Locate the cell with the specified text and output its [X, Y] center coordinate. 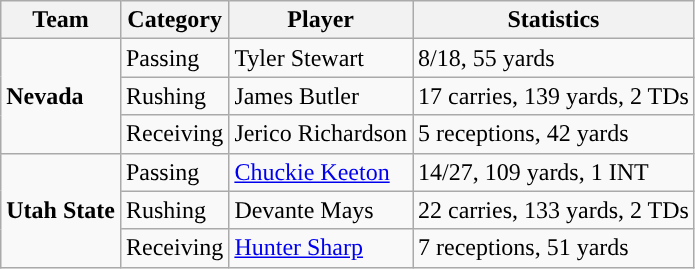
James Butler [321, 96]
Hunter Sharp [321, 248]
Team [61, 20]
Devante Mays [321, 210]
17 carries, 139 yards, 2 TDs [554, 96]
8/18, 55 yards [554, 58]
Chuckie Keeton [321, 172]
Player [321, 20]
Tyler Stewart [321, 58]
Category [174, 20]
5 receptions, 42 yards [554, 134]
Jerico Richardson [321, 134]
Statistics [554, 20]
Utah State [61, 210]
Nevada [61, 96]
14/27, 109 yards, 1 INT [554, 172]
7 receptions, 51 yards [554, 248]
22 carries, 133 yards, 2 TDs [554, 210]
